Capture the cell that displays the provided text and extract its [X, Y] central coordinate. 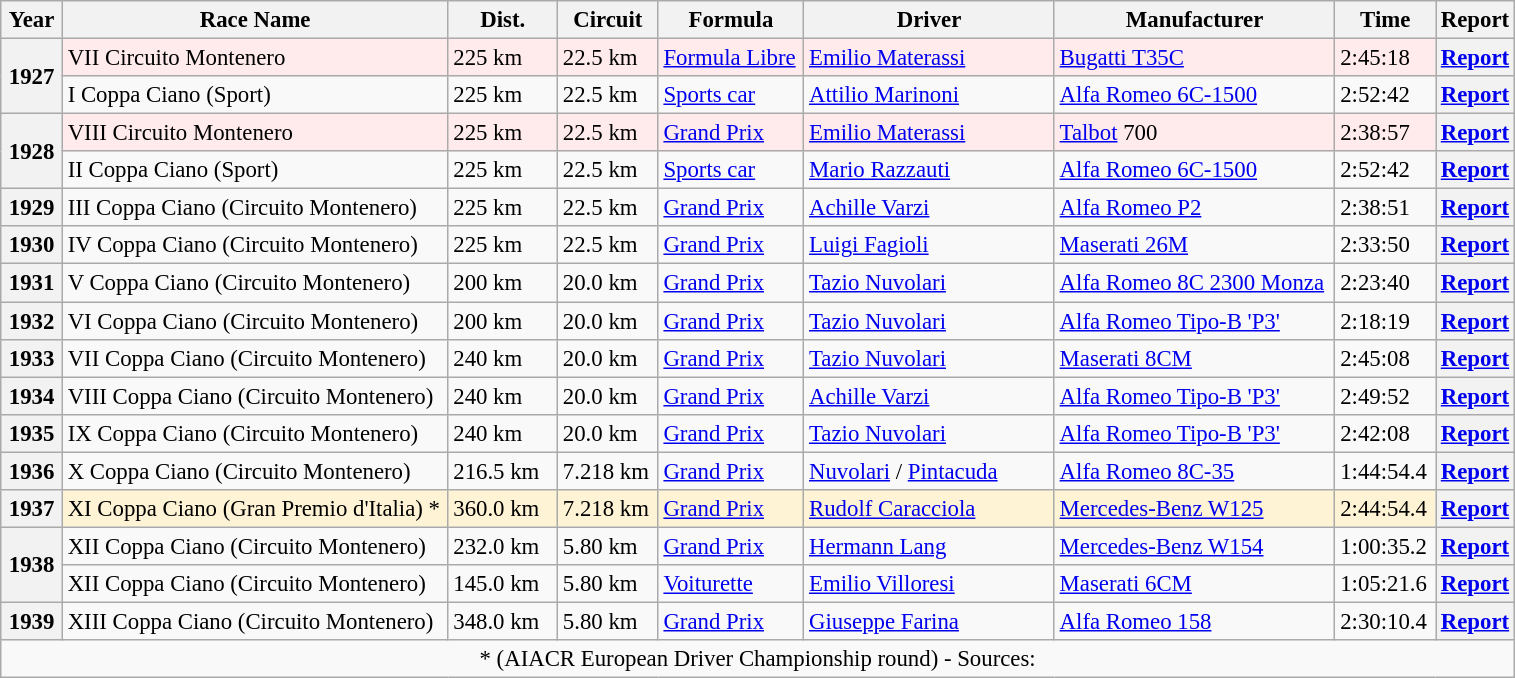
Giuseppe Farina [930, 621]
Mercedes-Benz W125 [1194, 509]
1932 [32, 321]
Alfa Romeo 8C 2300 Monza [1194, 283]
Year [32, 20]
III Coppa Ciano (Circuito Montenero) [255, 208]
1:00:35.2 [1386, 546]
Voiturette [731, 584]
I Coppa Ciano (Sport) [255, 95]
1938 [32, 564]
VII Circuito Montenero [255, 58]
Hermann Lang [930, 546]
1929 [32, 208]
Time [1386, 20]
2:33:50 [1386, 245]
IX Coppa Ciano (Circuito Montenero) [255, 433]
V Coppa Ciano (Circuito Montenero) [255, 283]
1939 [32, 621]
Maserati 8CM [1194, 358]
1:44:54.4 [1386, 471]
2:45:08 [1386, 358]
Manufacturer [1194, 20]
Dist. [503, 20]
XI Coppa Ciano (Gran Premio d'Italia) * [255, 509]
348.0 km [503, 621]
Attilio Marinoni [930, 95]
Alfa Romeo P2 [1194, 208]
VII Coppa Ciano (Circuito Montenero) [255, 358]
2:45:18 [1386, 58]
2:30:10.4 [1386, 621]
Bugatti T35C [1194, 58]
216.5 km [503, 471]
2:44:54.4 [1386, 509]
Alfa Romeo 8C-35 [1194, 471]
Driver [930, 20]
IV Coppa Ciano (Circuito Montenero) [255, 245]
2:18:19 [1386, 321]
2:38:51 [1386, 208]
Alfa Romeo 158 [1194, 621]
Circuit [608, 20]
Mario Razzauti [930, 170]
Emilio Villoresi [930, 584]
Maserati 6CM [1194, 584]
Maserati 26M [1194, 245]
360.0 km [503, 509]
Race Name [255, 20]
1:05:21.6 [1386, 584]
Luigi Fagioli [930, 245]
1933 [32, 358]
VIII Coppa Ciano (Circuito Montenero) [255, 396]
1928 [32, 152]
1936 [32, 471]
1937 [32, 509]
145.0 km [503, 584]
X Coppa Ciano (Circuito Montenero) [255, 471]
Formula [731, 20]
1931 [32, 283]
2:49:52 [1386, 396]
1935 [32, 433]
Nuvolari / Pintacuda [930, 471]
II Coppa Ciano (Sport) [255, 170]
Talbot 700 [1194, 133]
Mercedes-Benz W154 [1194, 546]
2:38:57 [1386, 133]
1934 [32, 396]
VIII Circuito Montenero [255, 133]
VI Coppa Ciano (Circuito Montenero) [255, 321]
* (AIACR European Driver Championship round) - Sources: [758, 659]
1927 [32, 76]
2:42:08 [1386, 433]
232.0 km [503, 546]
Rudolf Caracciola [930, 509]
2:23:40 [1386, 283]
Formula Libre [731, 58]
XIII Coppa Ciano (Circuito Montenero) [255, 621]
1930 [32, 245]
